Capture the cell that displays the provided text and extract its [x, y] central coordinate. 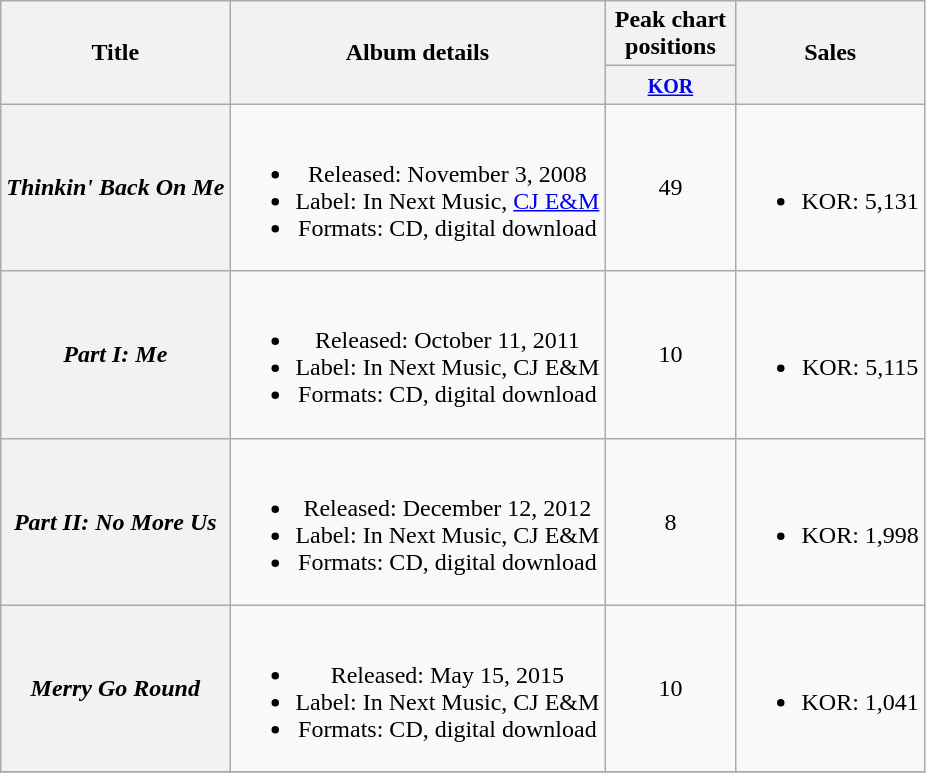
8 [670, 522]
Peak chart positions [670, 34]
Sales [830, 52]
KOR: 1,998 [830, 522]
Title [116, 52]
Thinkin' Back On Me [116, 188]
Merry Go Round [116, 688]
Released: December 12, 2012Label: In Next Music, CJ E&MFormats: CD, digital download [418, 522]
Part I: Me [116, 354]
Released: November 3, 2008Label: In Next Music, CJ E&MFormats: CD, digital download [418, 188]
Album details [418, 52]
Part II: No More Us [116, 522]
KOR: 5,131 [830, 188]
KOR: 5,115 [830, 354]
Released: May 15, 2015Label: In Next Music, CJ E&MFormats: CD, digital download [418, 688]
Released: October 11, 2011Label: In Next Music, CJ E&MFormats: CD, digital download [418, 354]
49 [670, 188]
KOR [670, 85]
KOR: 1,041 [830, 688]
